Output the [X, Y] coordinate of the center of the cell containing the given text.  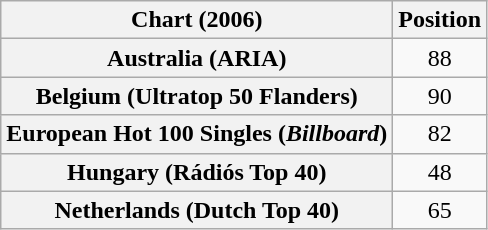
90 [440, 96]
88 [440, 58]
82 [440, 134]
65 [440, 210]
Netherlands (Dutch Top 40) [197, 210]
Australia (ARIA) [197, 58]
Hungary (Rádiós Top 40) [197, 172]
Position [440, 20]
Chart (2006) [197, 20]
48 [440, 172]
Belgium (Ultratop 50 Flanders) [197, 96]
European Hot 100 Singles (Billboard) [197, 134]
